Extract the (x, y) coordinate from the center of the cell holding the provided text.  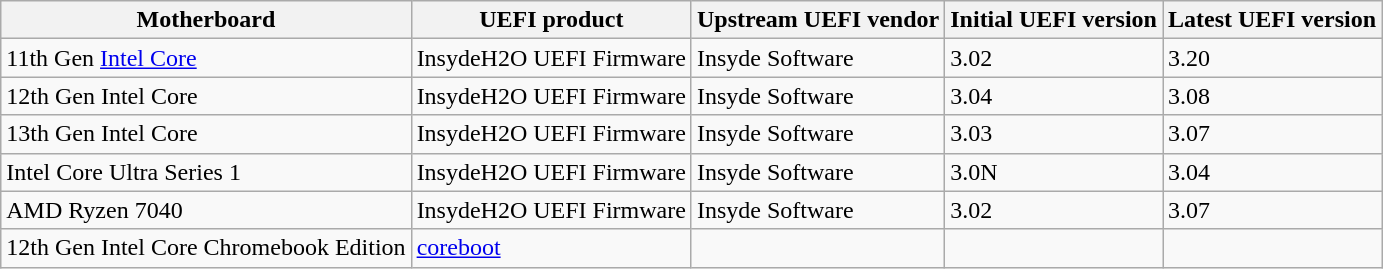
UEFI product (551, 20)
Motherboard (206, 20)
AMD Ryzen 7040 (206, 210)
3.03 (1054, 134)
13th Gen Intel Core (206, 134)
coreboot (551, 248)
3.0N (1054, 172)
3.20 (1272, 58)
12th Gen Intel Core Chromebook Edition (206, 248)
Latest UEFI version (1272, 20)
Initial UEFI version (1054, 20)
11th Gen Intel Core (206, 58)
12th Gen Intel Core (206, 96)
Intel Core Ultra Series 1 (206, 172)
3.08 (1272, 96)
Upstream UEFI vendor (818, 20)
